Scan for the cell matching the given text and deliver its (x, y) coordinate at center. 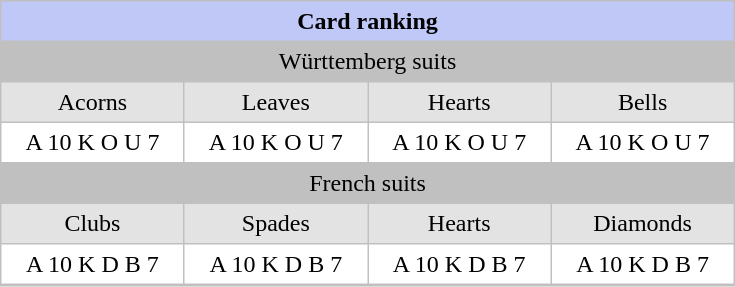
French suits (368, 184)
Württemberg suits (368, 62)
Bells (643, 102)
Leaves (276, 102)
Diamonds (643, 224)
Spades (276, 224)
Card ranking (368, 22)
Acorns (93, 102)
Clubs (93, 224)
